Return the [X, Y] coordinate for the center point of the cell that contains the specified text.  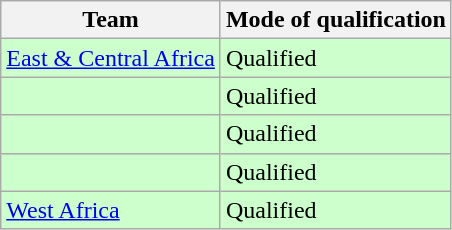
Team [111, 20]
West Africa [111, 210]
Mode of qualification [336, 20]
East & Central Africa [111, 58]
